Output the [x, y] coordinate of the center of the cell containing the given text.  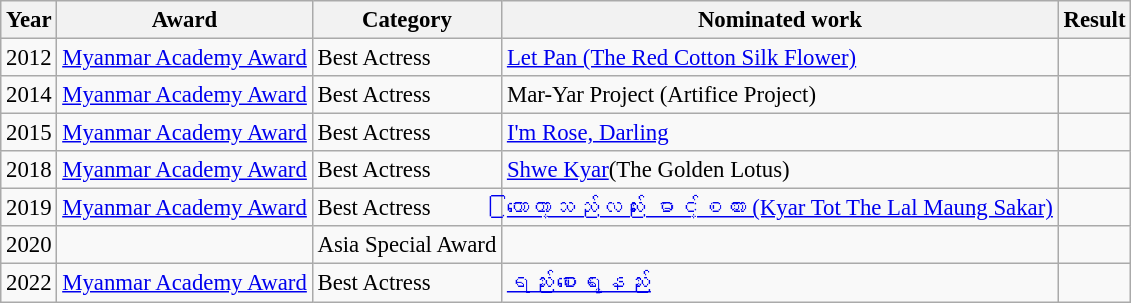
I'm Rose, Darling [780, 133]
ရည်းစားရွေးနည်း [780, 283]
2014 [29, 95]
Nominated work [780, 20]
Shwe Kyar(The Golden Lotus) [780, 170]
2018 [29, 170]
Year [29, 20]
Mar-Yar Project (Artifice Project) [780, 95]
ကြာတော့သည်လည်း မောင့်စကား (Kyar Tot The Lal Maung Sakar) [780, 208]
2020 [29, 245]
Category [406, 20]
Result [1094, 20]
2022 [29, 283]
2019 [29, 208]
Asia Special Award [406, 245]
Award [184, 20]
2012 [29, 58]
Let Pan (The Red Cotton Silk Flower) [780, 58]
2015 [29, 133]
